Identify which cell holds the provided text, then report its (x, y) central coordinate. 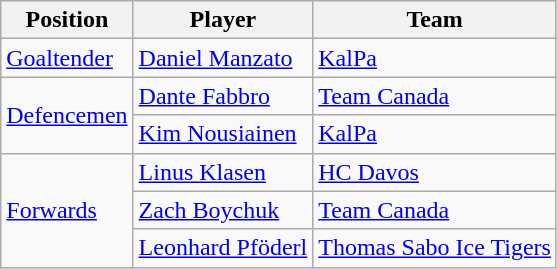
Linus Klasen (223, 172)
HC Davos (435, 172)
Thomas Sabo Ice Tigers (435, 248)
Goaltender (67, 58)
Position (67, 20)
Team (435, 20)
Player (223, 20)
Defencemen (67, 115)
Leonhard Pföderl (223, 248)
Forwards (67, 210)
Dante Fabbro (223, 96)
Kim Nousiainen (223, 134)
Zach Boychuk (223, 210)
Daniel Manzato (223, 58)
